Extract the [X, Y] coordinate from the center of the cell holding the provided text.  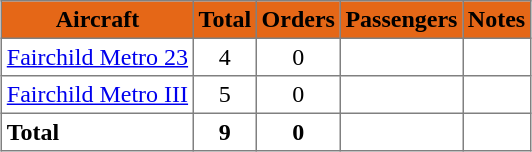
4 [224, 57]
5 [224, 95]
Fairchild Metro 23 [98, 57]
Fairchild Metro III [98, 95]
Passengers [401, 20]
Orders [298, 20]
Notes [497, 20]
Aircraft [98, 20]
9 [224, 132]
